Locate the cell with the specified text and output its (x, y) center coordinate. 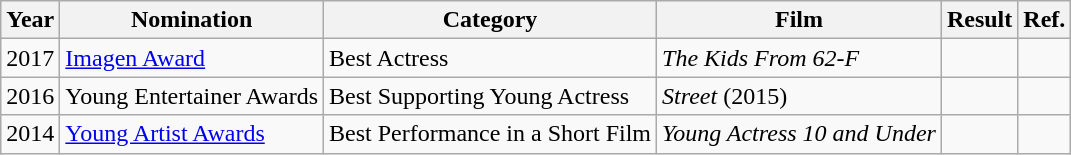
Result (979, 20)
Ref. (1044, 20)
Young Artist Awards (192, 134)
Best Supporting Young Actress (490, 96)
The Kids From 62-F (800, 58)
2017 (30, 58)
Nomination (192, 20)
Young Entertainer Awards (192, 96)
Young Actress 10 and Under (800, 134)
Street (2015) (800, 96)
Year (30, 20)
2016 (30, 96)
2014 (30, 134)
Film (800, 20)
Category (490, 20)
Imagen Award (192, 58)
Best Performance in a Short Film (490, 134)
Best Actress (490, 58)
